Identify which cell holds the provided text, then report its [X, Y] central coordinate. 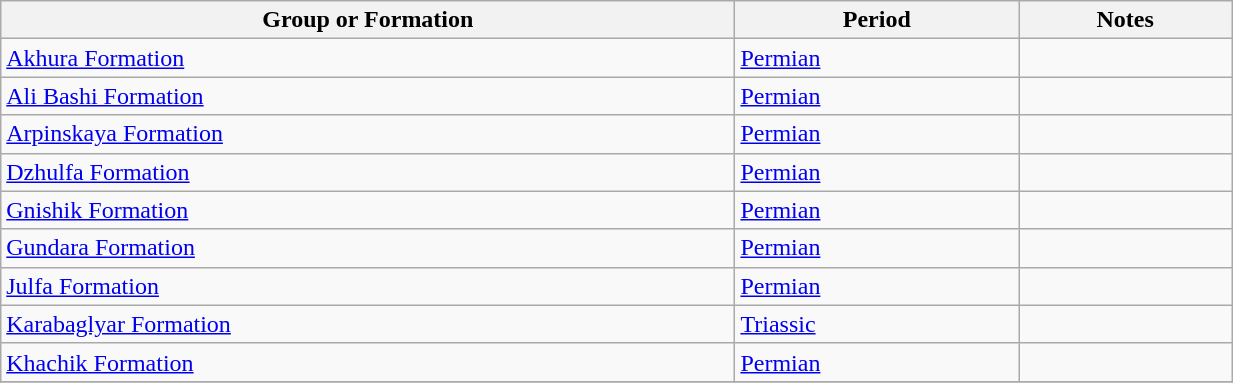
Julfa Formation [368, 286]
Triassic [877, 324]
Ali Bashi Formation [368, 96]
Dzhulfa Formation [368, 172]
Group or Formation [368, 20]
Karabaglyar Formation [368, 324]
Arpinskaya Formation [368, 134]
Khachik Formation [368, 362]
Gundara Formation [368, 248]
Period [877, 20]
Akhura Formation [368, 58]
Gnishik Formation [368, 210]
Notes [1126, 20]
